Capture the cell that displays the provided text and extract its [x, y] central coordinate. 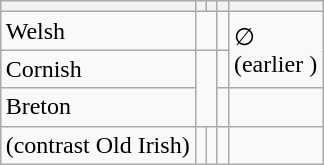
Cornish [98, 69]
(contrast Old Irish) [98, 145]
Breton [98, 107]
∅(earlier ) [275, 50]
Welsh [98, 31]
